From the cell containing the given text, extract its center point as [x, y] coordinate. 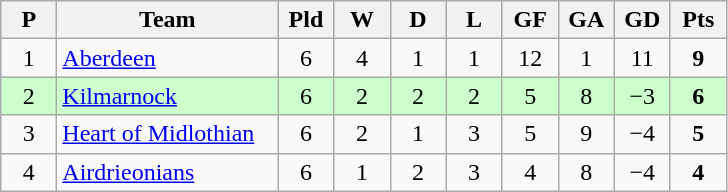
GA [586, 20]
GF [530, 20]
−3 [642, 96]
Kilmarnock [168, 96]
D [418, 20]
Heart of Midlothian [168, 134]
12 [530, 58]
Team [168, 20]
Pld [306, 20]
P [29, 20]
11 [642, 58]
Aberdeen [168, 58]
Airdrieonians [168, 172]
GD [642, 20]
Pts [698, 20]
W [362, 20]
L [474, 20]
